Pinpoint the cell where the given text exists, returning its [x, y] midpoint coordinate. 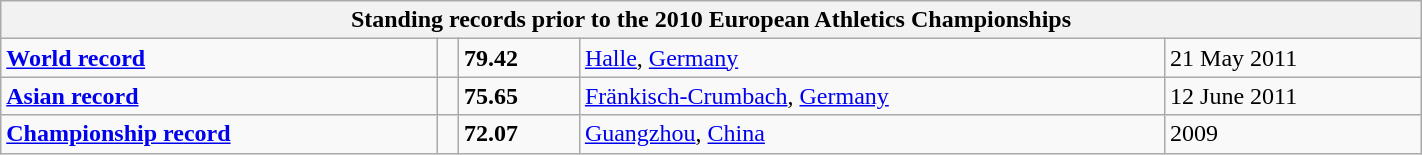
Championship record [220, 134]
2009 [1294, 134]
Guangzhou, China [872, 134]
79.42 [518, 58]
Asian record [220, 96]
Standing records prior to the 2010 European Athletics Championships [711, 20]
Halle, Germany [872, 58]
World record [220, 58]
Fränkisch-Crumbach, Germany [872, 96]
75.65 [518, 96]
72.07 [518, 134]
12 June 2011 [1294, 96]
21 May 2011 [1294, 58]
